Find where the given text appears and provide that cell's center as [X, Y] coordinate. 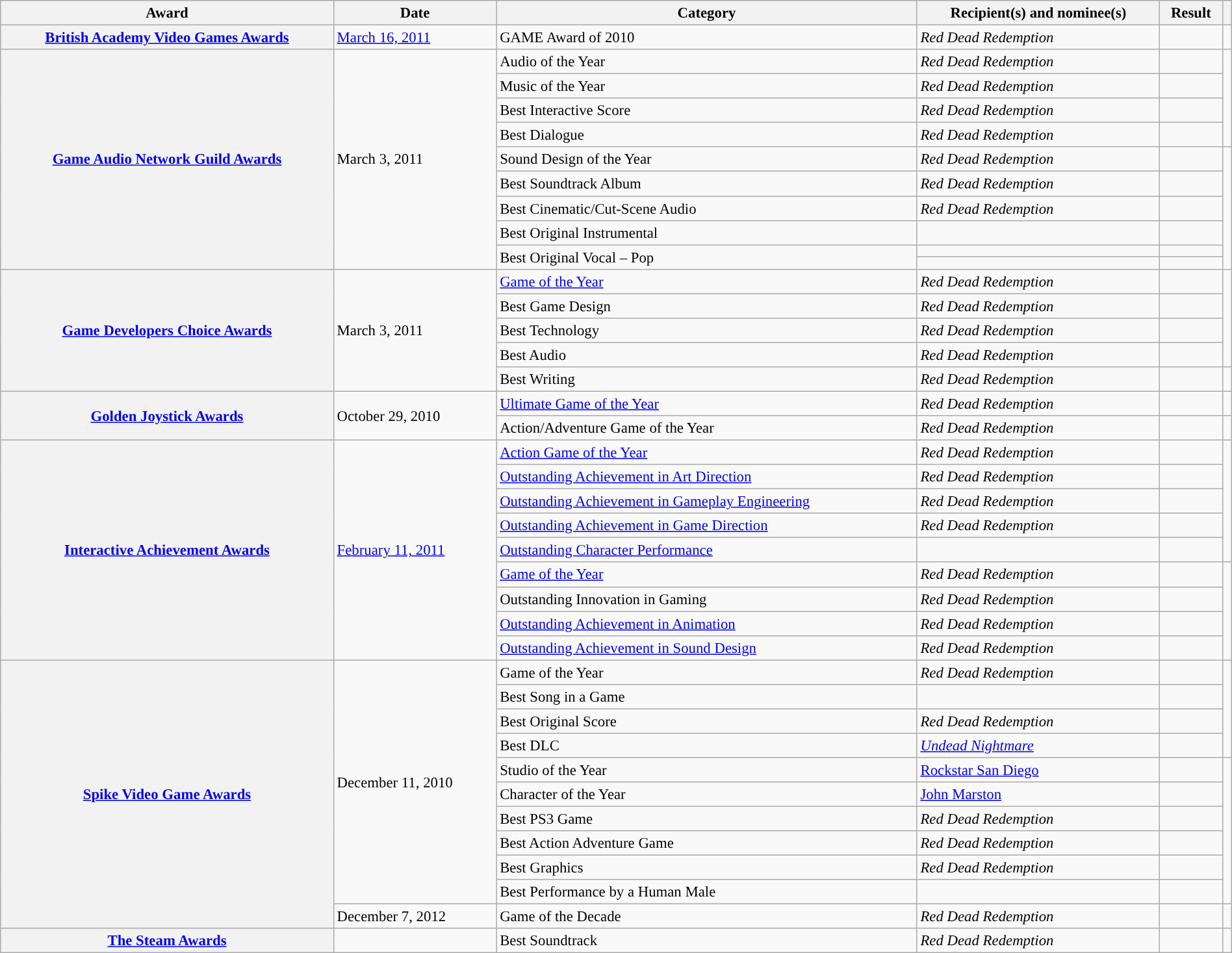
Result [1191, 13]
Outstanding Achievement in Game Direction [707, 526]
Category [707, 13]
Golden Joystick Awards [167, 416]
December 7, 2012 [415, 917]
Rockstar San Diego [1038, 770]
Undead Nightmare [1038, 746]
Game of the Decade [707, 917]
Sound Design of the Year [707, 159]
Best Soundtrack Album [707, 184]
Award [167, 13]
Outstanding Character Performance [707, 550]
Action/Adventure Game of the Year [707, 428]
Best Writing [707, 379]
Best Interactive Score [707, 110]
Best Dialogue [707, 135]
Ultimate Game of the Year [707, 403]
March 16, 2011 [415, 38]
February 11, 2011 [415, 550]
Character of the Year [707, 794]
Outstanding Achievement in Sound Design [707, 648]
GAME Award of 2010 [707, 38]
Best Song in a Game [707, 697]
Music of the Year [707, 86]
October 29, 2010 [415, 416]
Game Developers Choice Awards [167, 330]
John Marston [1038, 794]
Outstanding Achievement in Art Direction [707, 477]
Best Audio [707, 355]
Best Original Score [707, 721]
Outstanding Achievement in Gameplay Engineering [707, 502]
British Academy Video Games Awards [167, 38]
Best Technology [707, 331]
Best Original Vocal – Pop [707, 257]
Audio of the Year [707, 62]
Best Game Design [707, 306]
Interactive Achievement Awards [167, 550]
Spike Video Game Awards [167, 794]
Recipient(s) and nominee(s) [1038, 13]
Best Graphics [707, 868]
Outstanding Achievement in Animation [707, 624]
Date [415, 13]
Best PS3 Game [707, 819]
Best Original Instrumental [707, 233]
Studio of the Year [707, 770]
Game Audio Network Guild Awards [167, 159]
Action Game of the Year [707, 453]
Best Performance by a Human Male [707, 892]
Best Cinematic/Cut-Scene Audio [707, 209]
December 11, 2010 [415, 782]
Outstanding Innovation in Gaming [707, 599]
Best Action Adventure Game [707, 843]
Best DLC [707, 746]
